Search for the cell housing the specified text and yield its [X, Y] center coordinate. 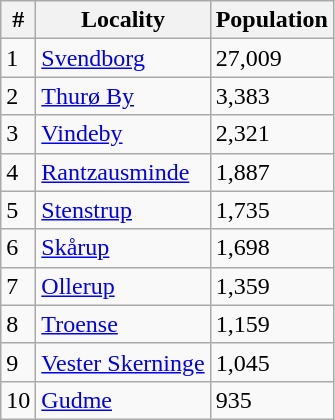
3 [18, 134]
Skårup [123, 248]
Thurø By [123, 96]
Troense [123, 324]
6 [18, 248]
Stenstrup [123, 210]
4 [18, 172]
Gudme [123, 400]
2 [18, 96]
Vindeby [123, 134]
Svendborg [123, 58]
1,887 [272, 172]
1,735 [272, 210]
9 [18, 362]
3,383 [272, 96]
2,321 [272, 134]
Population [272, 20]
10 [18, 400]
1,159 [272, 324]
27,009 [272, 58]
Ollerup [123, 286]
Locality [123, 20]
Rantzausminde [123, 172]
Vester Skerninge [123, 362]
1,045 [272, 362]
935 [272, 400]
1 [18, 58]
7 [18, 286]
5 [18, 210]
1,698 [272, 248]
# [18, 20]
8 [18, 324]
1,359 [272, 286]
